Pinpoint the cell where the given text exists, returning its (X, Y) midpoint coordinate. 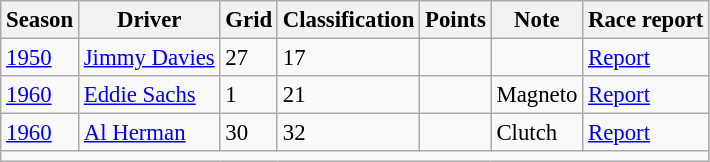
Clutch (537, 133)
Season (40, 20)
27 (248, 58)
21 (348, 95)
Driver (149, 20)
Race report (646, 20)
Magneto (537, 95)
30 (248, 133)
32 (348, 133)
Al Herman (149, 133)
Classification (348, 20)
Points (456, 20)
Eddie Sachs (149, 95)
1 (248, 95)
17 (348, 58)
Grid (248, 20)
Note (537, 20)
1950 (40, 58)
Jimmy Davies (149, 58)
